For the text-containing cell, return its midpoint in [X, Y] coordinate format. 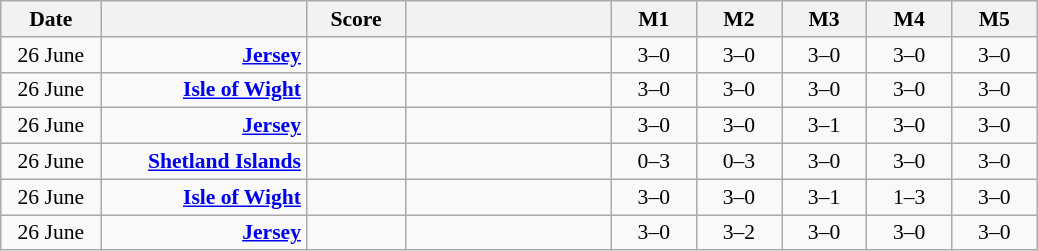
Shetland Islands [204, 162]
M5 [994, 19]
3–2 [738, 233]
M4 [910, 19]
M1 [654, 19]
Date [51, 19]
M3 [824, 19]
Score [356, 19]
1–3 [910, 197]
M2 [738, 19]
